Return (X, Y) of the center of cell containing provided text 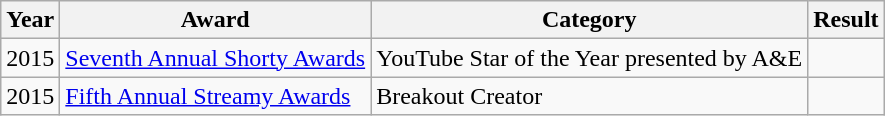
Year (30, 20)
Seventh Annual Shorty Awards (216, 58)
Breakout Creator (590, 96)
Fifth Annual Streamy Awards (216, 96)
Category (590, 20)
YouTube Star of the Year presented by A&E (590, 58)
Result (846, 20)
Award (216, 20)
